Provide the (X, Y) coordinate of the cell's center where the given text is located.  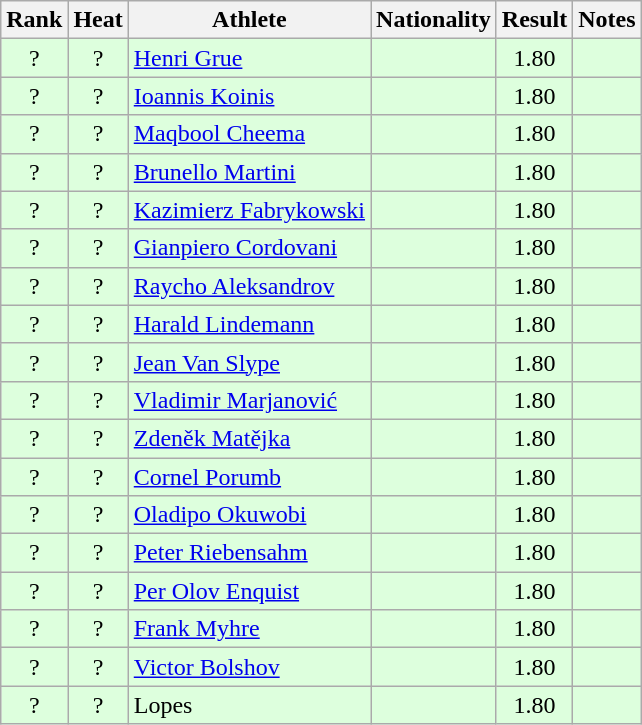
Maqbool Cheema (249, 134)
Notes (607, 20)
Ioannis Koinis (249, 96)
Zdeněk Matějka (249, 438)
Athlete (249, 20)
Kazimierz Fabrykowski (249, 210)
Jean Van Slype (249, 362)
Vladimir Marjanović (249, 400)
Per Olov Enquist (249, 591)
Harald Lindemann (249, 324)
Frank Myhre (249, 629)
Gianpiero Cordovani (249, 248)
Henri Grue (249, 58)
Brunello Martini (249, 172)
Raycho Aleksandrov (249, 286)
Victor Bolshov (249, 667)
Nationality (434, 20)
Heat (98, 20)
Result (534, 20)
Peter Riebensahm (249, 553)
Oladipo Okuwobi (249, 515)
Cornel Porumb (249, 477)
Lopes (249, 705)
Rank (34, 20)
